Search for the cell housing the specified text and yield its [X, Y] center coordinate. 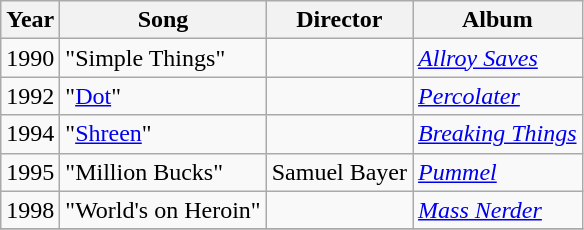
1995 [30, 172]
1990 [30, 58]
"Dot" [163, 96]
Breaking Things [498, 134]
1998 [30, 210]
Pummel [498, 172]
Percolater [498, 96]
Album [498, 20]
Director [339, 20]
1994 [30, 134]
"Simple Things" [163, 58]
Mass Nerder [498, 210]
"World's on Heroin" [163, 210]
"Shreen" [163, 134]
Song [163, 20]
Allroy Saves [498, 58]
"Million Bucks" [163, 172]
Samuel Bayer [339, 172]
Year [30, 20]
1992 [30, 96]
